Return the (X, Y) coordinate for the center point of the cell that contains the specified text.  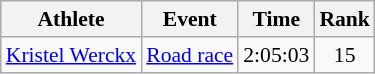
Event (190, 19)
Rank (344, 19)
15 (344, 55)
Road race (190, 55)
Time (276, 19)
2:05:03 (276, 55)
Athlete (71, 19)
Kristel Werckx (71, 55)
